Capture the cell that displays the provided text and extract its (x, y) central coordinate. 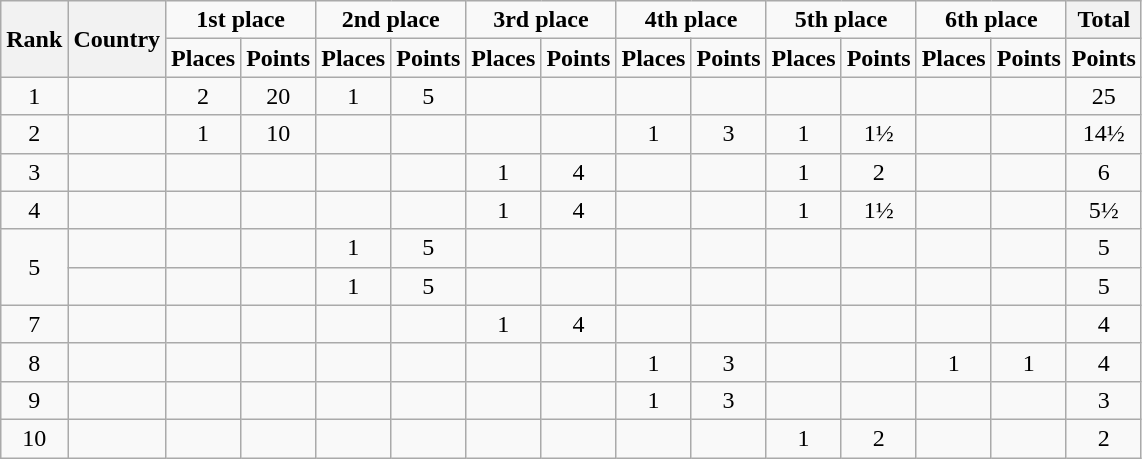
4th place (691, 20)
5½ (1104, 210)
6 (1104, 172)
9 (34, 400)
Total (1104, 20)
20 (278, 96)
3rd place (541, 20)
25 (1104, 96)
6th place (991, 20)
7 (34, 324)
5th place (841, 20)
Country (117, 39)
8 (34, 362)
2nd place (391, 20)
1st place (241, 20)
14½ (1104, 134)
Rank (34, 39)
